Find where the given text appears and provide that cell's center as (x, y) coordinate. 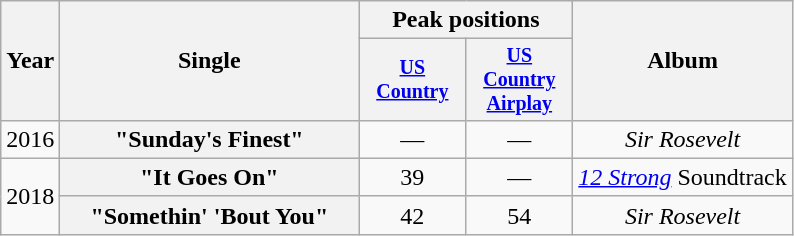
"It Goes On" (210, 177)
54 (520, 215)
39 (412, 177)
42 (412, 215)
Year (30, 61)
US Country (412, 80)
"Somethin' 'Bout You" (210, 215)
"Sunday's Finest" (210, 139)
US Country Airplay (520, 80)
12 Strong Soundtrack (682, 177)
2016 (30, 139)
Peak positions (466, 20)
Single (210, 61)
2018 (30, 196)
Album (682, 61)
